Locate the cell with the specified text and output its [x, y] center coordinate. 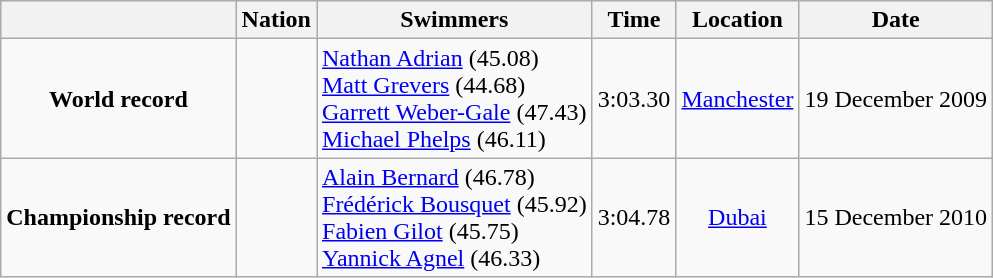
Alain Bernard (46.78)Frédérick Bousquet (45.92)Fabien Gilot (45.75)Yannick Agnel (46.33) [454, 218]
Date [896, 20]
Championship record [118, 218]
3:04.78 [634, 218]
Swimmers [454, 20]
3:03.30 [634, 98]
Nathan Adrian (45.08)Matt Grevers (44.68)Garrett Weber-Gale (47.43)Michael Phelps (46.11) [454, 98]
Location [738, 20]
15 December 2010 [896, 218]
Time [634, 20]
19 December 2009 [896, 98]
World record [118, 98]
Manchester [738, 98]
Dubai [738, 218]
Nation [276, 20]
